Find where the given text appears and provide that cell's center as (x, y) coordinate. 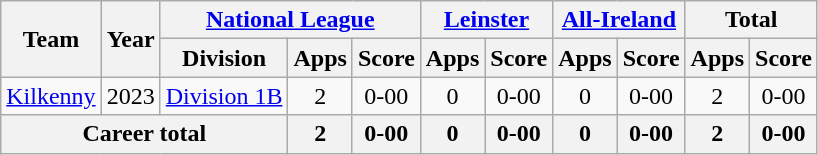
Total (751, 20)
2023 (130, 96)
Team (51, 39)
Leinster (486, 20)
Division (224, 58)
Kilkenny (51, 96)
Year (130, 39)
All-Ireland (619, 20)
National League (290, 20)
Career total (144, 134)
Division 1B (224, 96)
